Scan for the cell matching the given text and deliver its [x, y] coordinate at center. 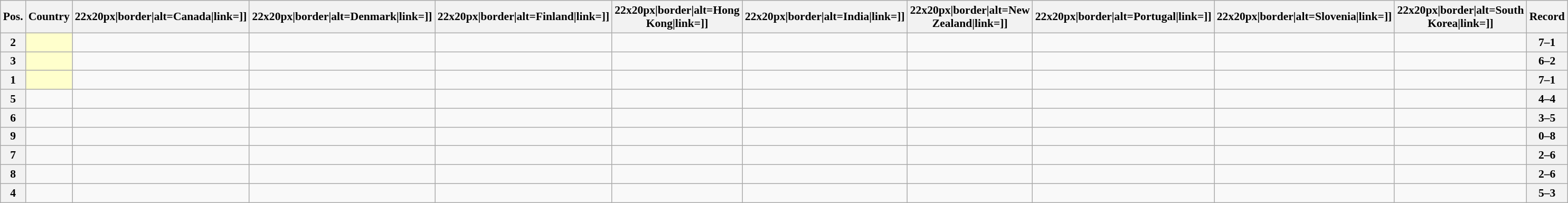
1 [13, 80]
22x20px|border|alt=Finland|link=]] [524, 17]
Country [49, 17]
Record [1547, 17]
4–4 [1547, 99]
22x20px|border|alt=Canada|link=]] [161, 17]
22x20px|border|alt=Slovenia|link=]] [1305, 17]
6–2 [1547, 61]
22x20px|border|alt=South Korea|link=]] [1460, 17]
22x20px|border|alt=India|link=]] [825, 17]
5–3 [1547, 193]
22x20px|border|alt=Portugal|link=]] [1123, 17]
22x20px|border|alt=Hong Kong|link=]] [677, 17]
6 [13, 118]
Pos. [13, 17]
2 [13, 42]
7 [13, 155]
4 [13, 193]
8 [13, 174]
22x20px|border|alt=Denmark|link=]] [342, 17]
22x20px|border|alt=New Zealand|link=]] [970, 17]
5 [13, 99]
3 [13, 61]
3–5 [1547, 118]
9 [13, 136]
0–8 [1547, 136]
